Determine the [X, Y] coordinate at the center of the cell enclosing the given text.  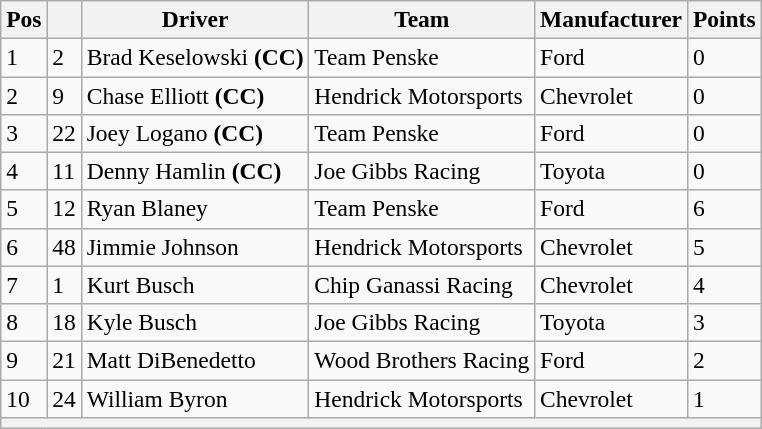
Team [422, 19]
22 [64, 133]
48 [64, 247]
Jimmie Johnson [195, 247]
William Byron [195, 398]
Brad Keselowski (CC) [195, 57]
Wood Brothers Racing [422, 360]
10 [24, 398]
21 [64, 360]
24 [64, 398]
Kyle Busch [195, 322]
7 [24, 285]
8 [24, 322]
Kurt Busch [195, 285]
12 [64, 209]
Chase Elliott (CC) [195, 95]
Pos [24, 19]
Chip Ganassi Racing [422, 285]
Joey Logano (CC) [195, 133]
Manufacturer [612, 19]
Points [724, 19]
18 [64, 322]
Ryan Blaney [195, 209]
11 [64, 171]
Driver [195, 19]
Denny Hamlin (CC) [195, 171]
Matt DiBenedetto [195, 360]
